Capture the cell that displays the provided text and extract its [x, y] central coordinate. 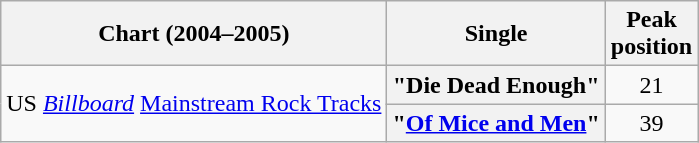
"Die Dead Enough" [496, 85]
Chart (2004–2005) [194, 34]
US Billboard Mainstream Rock Tracks [194, 104]
39 [651, 123]
Peakposition [651, 34]
21 [651, 85]
"Of Mice and Men" [496, 123]
Single [496, 34]
